Pinpoint the cell where the given text exists, returning its [X, Y] midpoint coordinate. 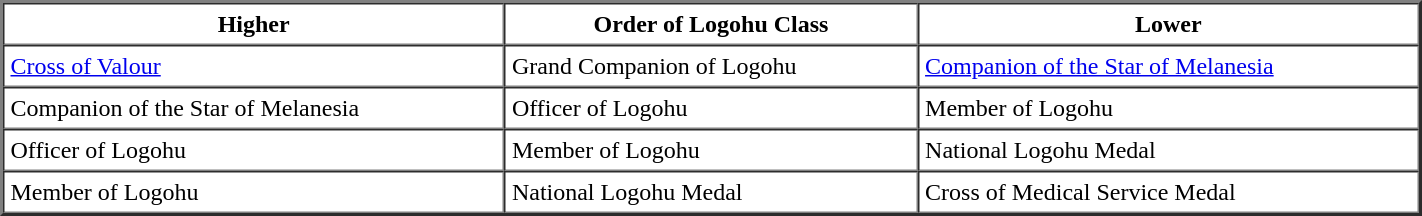
Grand Companion of Logohu [710, 66]
Lower [1168, 24]
Cross of Valour [254, 66]
Higher [254, 24]
Order of Logohu Class [710, 24]
Cross of Medical Service Medal [1168, 192]
